Return the (x, y) coordinate for the center point of the cell that contains the specified text.  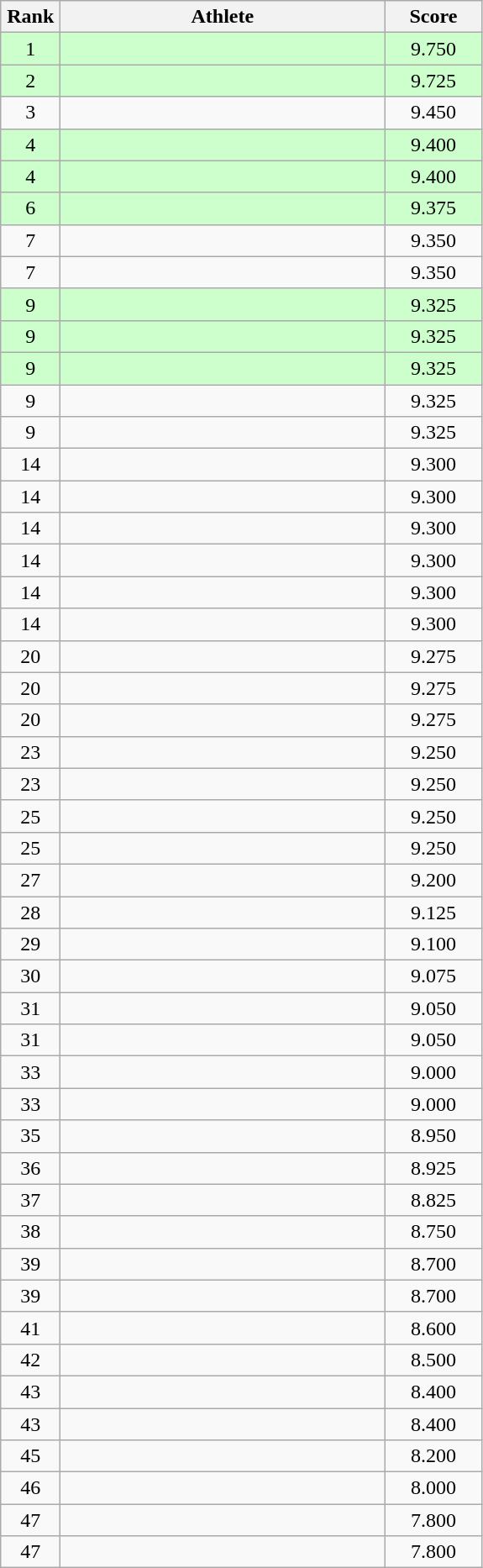
6 (30, 208)
9.125 (433, 912)
38 (30, 1232)
37 (30, 1200)
45 (30, 1456)
8.500 (433, 1360)
9.100 (433, 944)
9.725 (433, 81)
42 (30, 1360)
9.450 (433, 113)
9.075 (433, 976)
46 (30, 1488)
30 (30, 976)
29 (30, 944)
36 (30, 1168)
8.000 (433, 1488)
2 (30, 81)
8.200 (433, 1456)
Athlete (223, 17)
9.750 (433, 49)
8.925 (433, 1168)
1 (30, 49)
8.600 (433, 1328)
Rank (30, 17)
9.200 (433, 880)
8.825 (433, 1200)
3 (30, 113)
28 (30, 912)
41 (30, 1328)
8.750 (433, 1232)
8.950 (433, 1136)
27 (30, 880)
Score (433, 17)
9.375 (433, 208)
35 (30, 1136)
